Locate the cell with the specified text and output its [X, Y] center coordinate. 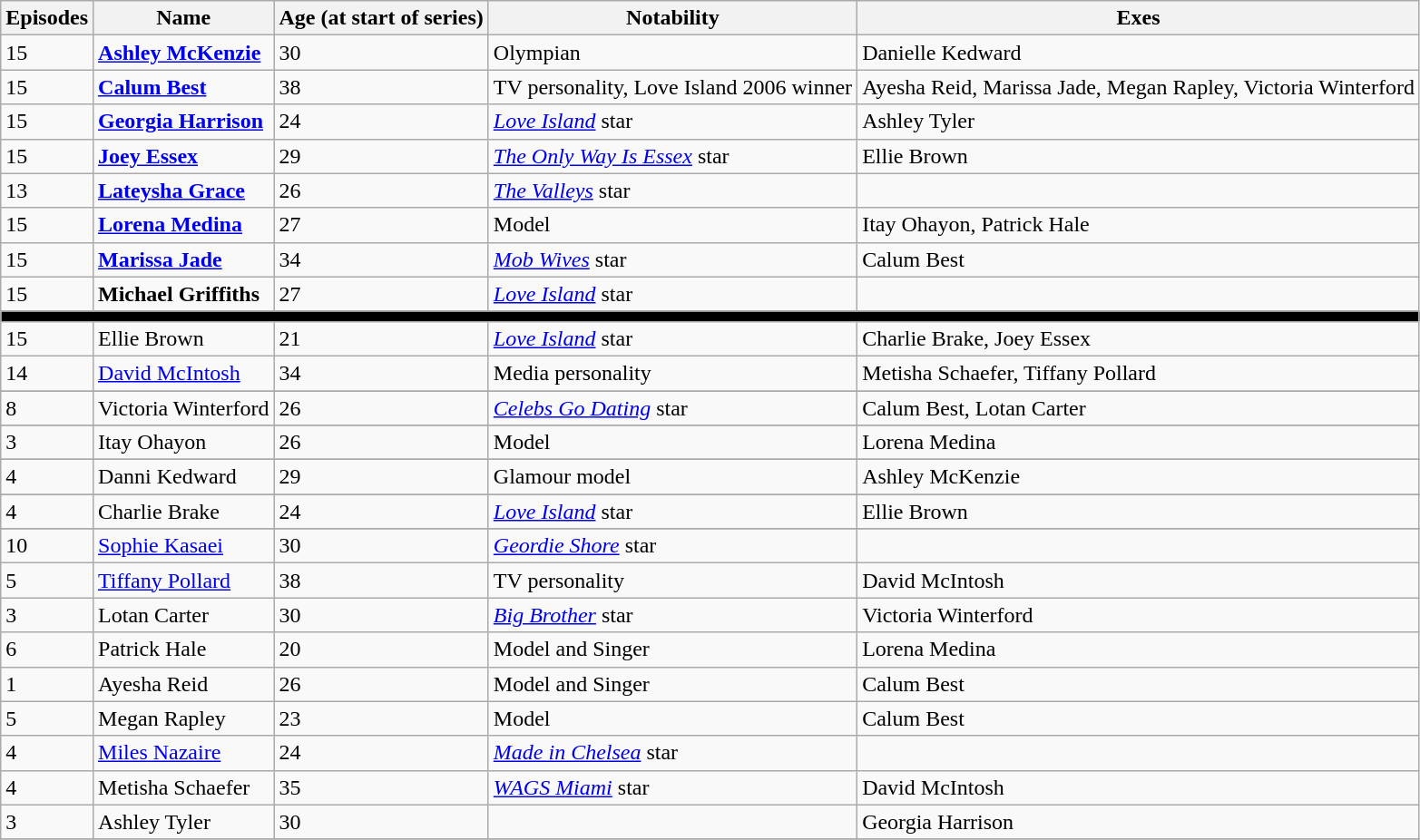
TV personality [672, 581]
20 [381, 650]
Charlie Brake [183, 512]
Calum Best, Lotan Carter [1139, 407]
Age (at start of series) [381, 18]
Michael Griffiths [183, 294]
Lotan Carter [183, 615]
8 [47, 407]
Celebs Go Dating star [672, 407]
Megan Rapley [183, 718]
Media personality [672, 373]
23 [381, 718]
Patrick Hale [183, 650]
Glamour model [672, 477]
10 [47, 546]
14 [47, 373]
Joey Essex [183, 156]
Episodes [47, 18]
Made in Chelsea star [672, 753]
The Only Way Is Essex star [672, 156]
1 [47, 684]
Itay Ohayon [183, 443]
35 [381, 787]
Danni Kedward [183, 477]
Exes [1139, 18]
Danielle Kedward [1139, 53]
Tiffany Pollard [183, 581]
13 [47, 190]
WAGS Miami star [672, 787]
Notability [672, 18]
TV personality, Love Island 2006 winner [672, 87]
21 [381, 338]
Ayesha Reid [183, 684]
Name [183, 18]
Sophie Kasaei [183, 546]
Itay Ohayon, Patrick Hale [1139, 225]
Miles Nazaire [183, 753]
Metisha Schaefer, Tiffany Pollard [1139, 373]
6 [47, 650]
Olympian [672, 53]
Ayesha Reid, Marissa Jade, Megan Rapley, Victoria Winterford [1139, 87]
Metisha Schaefer [183, 787]
Charlie Brake, Joey Essex [1139, 338]
Mob Wives star [672, 259]
Lateysha Grace [183, 190]
Marissa Jade [183, 259]
Geordie Shore star [672, 546]
The Valleys star [672, 190]
Big Brother star [672, 615]
